Output the (x, y) coordinate of the center of the cell containing the given text.  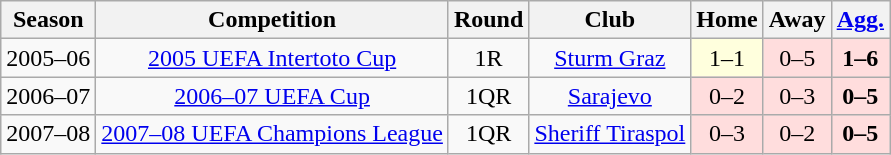
2007–08 UEFA Champions League (272, 134)
Competition (272, 20)
2006–07 (48, 96)
2006–07 UEFA Cup (272, 96)
2007–08 (48, 134)
Sheriff Tiraspol (610, 134)
Club (610, 20)
Round (488, 20)
2005 UEFA Intertoto Cup (272, 58)
1R (488, 58)
2005–06 (48, 58)
Sturm Graz (610, 58)
Away (797, 20)
Agg. (860, 20)
Season (48, 20)
1–1 (727, 58)
Home (727, 20)
Sarajevo (610, 96)
1–6 (860, 58)
